Identify which cell holds the provided text, then report its (x, y) central coordinate. 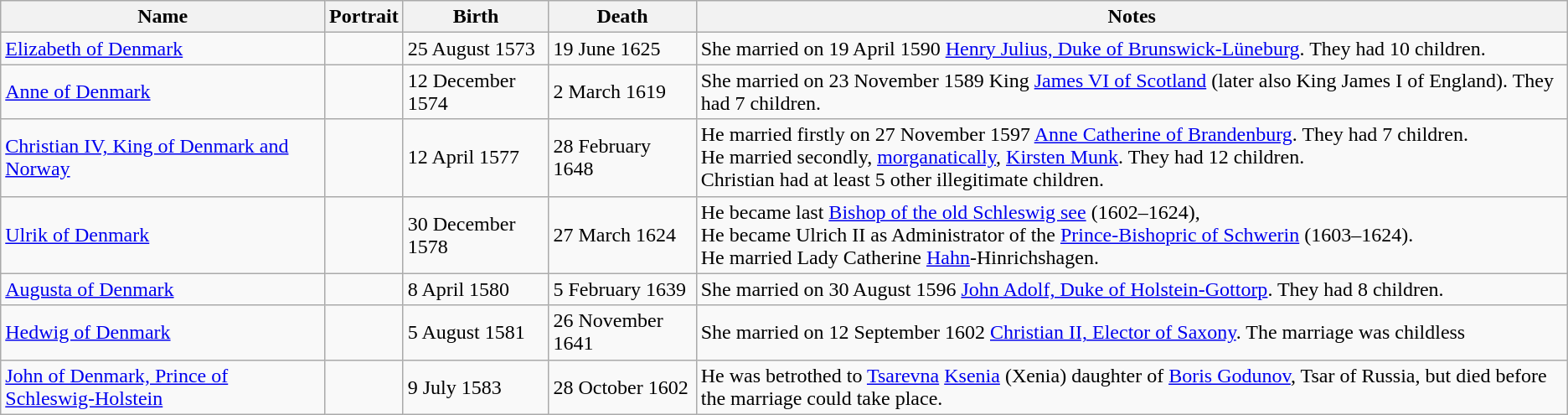
9 July 1583 (476, 387)
19 June 1625 (622, 49)
5 February 1639 (622, 289)
Portrait (364, 17)
Ulrik of Denmark (162, 235)
Hedwig of Denmark (162, 332)
28 February 1648 (622, 158)
5 August 1581 (476, 332)
He was betrothed to Tsarevna Ksenia (Xenia) daughter of Boris Godunov, Tsar of Russia, but died before the marriage could take place. (1132, 387)
2 March 1619 (622, 92)
She married on 12 September 1602 Christian II, Elector of Saxony. The marriage was childless (1132, 332)
27 March 1624 (622, 235)
John of Denmark, Prince of Schleswig-Holstein (162, 387)
She married on 19 April 1590 Henry Julius, Duke of Brunswick-Lüneburg. They had 10 children. (1132, 49)
She married on 30 August 1596 John Adolf, Duke of Holstein-Gottorp. They had 8 children. (1132, 289)
30 December 1578 (476, 235)
Name (162, 17)
12 December 1574 (476, 92)
Anne of Denmark (162, 92)
Elizabeth of Denmark (162, 49)
Augusta of Denmark (162, 289)
Christian IV, King of Denmark and Norway (162, 158)
Notes (1132, 17)
12 April 1577 (476, 158)
Birth (476, 17)
8 April 1580 (476, 289)
She married on 23 November 1589 King James VI of Scotland (later also King James I of England). They had 7 children. (1132, 92)
28 October 1602 (622, 387)
26 November 1641 (622, 332)
Death (622, 17)
25 August 1573 (476, 49)
